Provide the (x, y) coordinate of the cell's center where the given text is located.  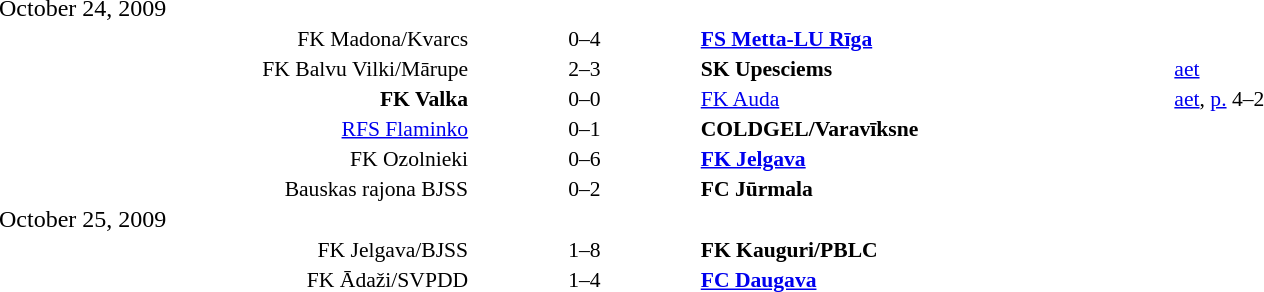
SK Upesciems (935, 68)
2–3 (584, 68)
FK Kauguri/PBLC (935, 250)
0–2 (584, 188)
1–8 (584, 250)
0–0 (584, 98)
0–6 (584, 158)
COLDGEL/Varavīksne (935, 128)
FK Auda (935, 98)
FK Jelgava (935, 158)
FC Jūrmala (935, 188)
FS Metta-LU Rīga (935, 38)
0–1 (584, 128)
0–4 (584, 38)
